Extract the [X, Y] coordinate from the center of the cell holding the provided text.  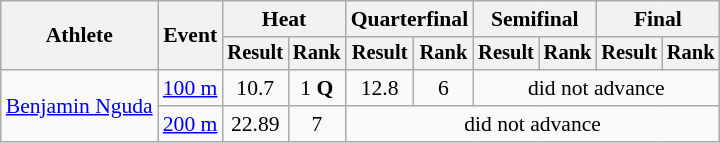
Benjamin Nguda [80, 106]
Semifinal [534, 19]
Quarterfinal [410, 19]
22.89 [255, 124]
7 [317, 124]
1 Q [317, 88]
100 m [190, 88]
6 [444, 88]
Event [190, 36]
Final [658, 19]
Heat [284, 19]
12.8 [380, 88]
200 m [190, 124]
Athlete [80, 36]
10.7 [255, 88]
